Detect which cell encompasses the target text, then output its (x, y) center coordinate. 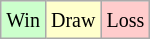
Loss (126, 20)
Win (24, 20)
Draw (72, 20)
